Search for the cell housing the specified text and yield its (x, y) center coordinate. 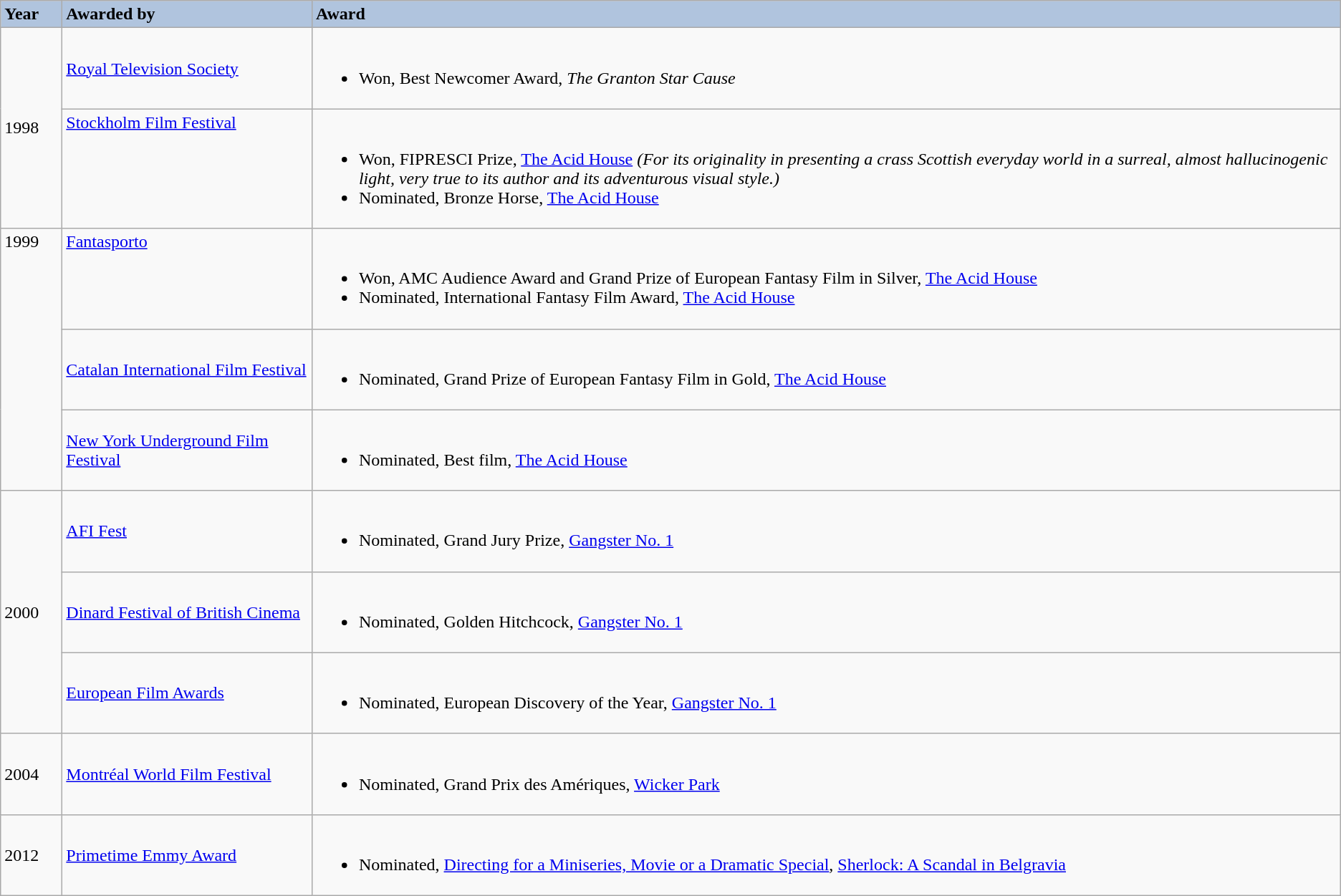
New York Underground Film Festival (188, 450)
Nominated, Grand Jury Prize, Gangster No. 1 (826, 531)
Fantasporto (188, 279)
Nominated, Grand Prix des Amériques, Wicker Park (826, 774)
Nominated, Directing for a Miniseries, Movie or a Dramatic Special, Sherlock: A Scandal in Belgravia (826, 855)
Won, Best Newcomer Award, The Granton Star Cause (826, 69)
Award (826, 14)
1999 (32, 360)
European Film Awards (188, 693)
2000 (32, 612)
2012 (32, 855)
Awarded by (188, 14)
1998 (32, 128)
Dinard Festival of British Cinema (188, 612)
Stockholm Film Festival (188, 169)
AFI Fest (188, 531)
Nominated, Best film, The Acid House (826, 450)
Nominated, Golden Hitchcock, Gangster No. 1 (826, 612)
Won, AMC Audience Award and Grand Prize of European Fantasy Film in Silver, The Acid HouseNominated, International Fantasy Film Award, The Acid House (826, 279)
Royal Television Society (188, 69)
2004 (32, 774)
Nominated, European Discovery of the Year, Gangster No. 1 (826, 693)
Montréal World Film Festival (188, 774)
Year (32, 14)
Nominated, Grand Prize of European Fantasy Film in Gold, The Acid House (826, 370)
Primetime Emmy Award (188, 855)
Catalan International Film Festival (188, 370)
